Detect which cell encompasses the target text, then output its [X, Y] center coordinate. 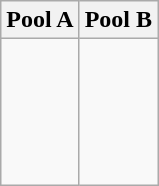
Pool B [118, 20]
Pool A [40, 20]
